Find where the given text appears and provide that cell's center as [x, y] coordinate. 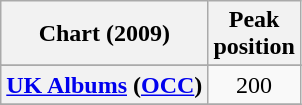
Peakposition [254, 34]
UK Albums (OCC) [104, 85]
Chart (2009) [104, 34]
200 [254, 85]
